Output the (x, y) coordinate of the center of the cell containing the given text.  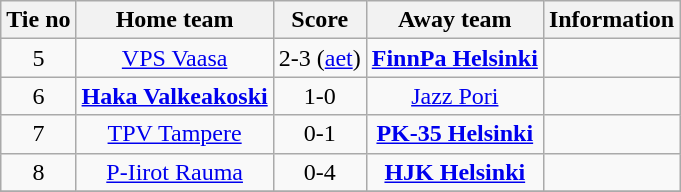
8 (38, 172)
TPV Tampere (174, 134)
5 (38, 58)
VPS Vaasa (174, 58)
Tie no (38, 20)
HJK Helsinki (454, 172)
Away team (454, 20)
0-4 (320, 172)
Home team (174, 20)
FinnPa Helsinki (454, 58)
Haka Valkeakoski (174, 96)
P-Iirot Rauma (174, 172)
Score (320, 20)
Information (611, 20)
Jazz Pori (454, 96)
1-0 (320, 96)
6 (38, 96)
0-1 (320, 134)
PK-35 Helsinki (454, 134)
7 (38, 134)
2-3 (aet) (320, 58)
